From the cell containing the given text, extract its center point as (X, Y) coordinate. 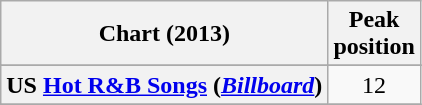
Peakposition (374, 34)
US Hot R&B Songs (Billboard) (164, 85)
Chart (2013) (164, 34)
12 (374, 85)
